Determine the [x, y] coordinate at the center of the cell enclosing the given text.  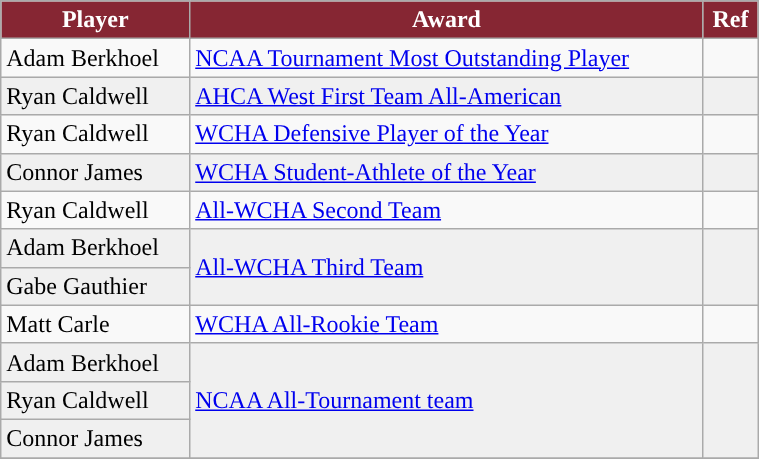
All-WCHA Third Team [447, 267]
WCHA Student-Athlete of the Year [447, 172]
NCAA All-Tournament team [447, 400]
Award [447, 20]
Matt Carle [96, 324]
NCAA Tournament Most Outstanding Player [447, 58]
Ref [730, 20]
WCHA All-Rookie Team [447, 324]
All-WCHA Second Team [447, 210]
Player [96, 20]
AHCA West First Team All-American [447, 96]
WCHA Defensive Player of the Year [447, 134]
Gabe Gauthier [96, 286]
